Find where the given text appears and provide that cell's center as (x, y) coordinate. 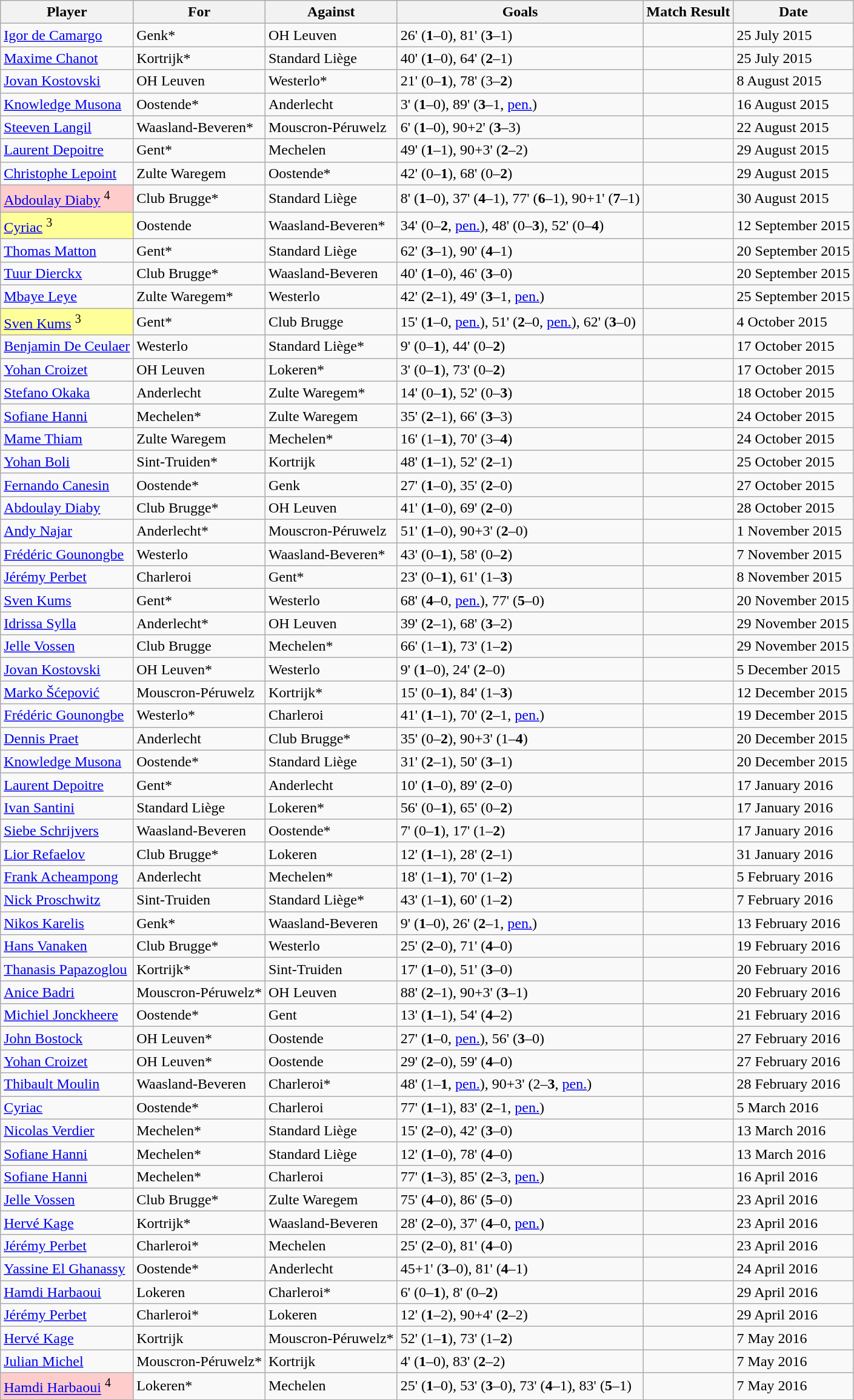
3' (1–0), 89' (3–1, pen.) (520, 104)
16' (1–1), 70' (3–4) (520, 439)
25 October 2015 (793, 462)
7 November 2015 (793, 554)
41' (1–1), 70' (2–1, pen.) (520, 715)
4 October 2015 (793, 322)
77' (1–3), 85' (2–3, pen.) (520, 1176)
41' (1–0), 69' (2–0) (520, 508)
Thomas Matton (67, 250)
Nick Proschwitz (67, 900)
Anice Badri (67, 992)
Andy Najar (67, 531)
Idrissa Sylla (67, 623)
9' (1–0), 24' (2–0) (520, 669)
29' (2–0), 59' (4–0) (520, 1061)
Siebe Schrijvers (67, 831)
43' (1–1), 60' (1–2) (520, 900)
Sven Kums (67, 600)
5 March 2016 (793, 1107)
42' (0–1), 68' (0–2) (520, 173)
43' (0–1), 58' (0–2) (520, 554)
25' (1–0), 53' (3–0), 73' (4–1), 83' (5–1) (520, 1386)
12 December 2015 (793, 692)
22 August 2015 (793, 127)
45+1' (3–0), 81' (4–1) (520, 1269)
39' (2–1), 68' (3–2) (520, 623)
Nicolas Verdier (67, 1130)
31 January 2016 (793, 854)
28 October 2015 (793, 508)
Mame Thiam (67, 439)
27' (1–0), 35' (2–0) (520, 485)
49' (1–1), 90+3' (2–2) (520, 150)
25 September 2015 (793, 296)
9' (1–0), 26' (2–1, pen.) (520, 923)
18 October 2015 (793, 393)
25' (2–0), 81' (4–0) (520, 1246)
28' (2–0), 37' (4–0, pen.) (520, 1223)
Nikos Karelis (67, 923)
Cyriac 3 (67, 225)
Sint-Truiden* (199, 462)
Hans Vanaken (67, 946)
Thibault Moulin (67, 1084)
Frank Acheampong (67, 877)
19 December 2015 (793, 715)
12' (1–2), 90+4' (2–2) (520, 1315)
8 August 2015 (793, 81)
21 February 2016 (793, 1015)
16 August 2015 (793, 104)
30 August 2015 (793, 199)
5 December 2015 (793, 669)
Match Result (689, 12)
27 October 2015 (793, 485)
Mbaye Leye (67, 296)
8' (1–0), 37' (4–1), 77' (6–1), 90+1' (7–1) (520, 199)
Christophe Lepoint (67, 173)
26' (1–0), 81' (3–1) (520, 35)
Sven Kums 3 (67, 322)
42' (2–1), 49' (3–1, pen.) (520, 296)
5 February 2016 (793, 877)
Dennis Praet (67, 738)
19 February 2016 (793, 946)
Lior Refaelov (67, 854)
Steeven Langil (67, 127)
Yohan Boli (67, 462)
14' (0–1), 52' (0–3) (520, 393)
68' (4–0, pen.), 77' (5–0) (520, 600)
9' (0–1), 44' (0–2) (520, 347)
62' (3–1), 90' (4–1) (520, 250)
35' (0–2), 90+3' (1–4) (520, 738)
40' (1–0), 46' (3–0) (520, 273)
Michiel Jonckheere (67, 1015)
15' (2–0), 42' (3–0) (520, 1130)
Julian Michel (67, 1361)
77' (1–1), 83' (2–1, pen.) (520, 1107)
8 November 2015 (793, 577)
12 September 2015 (793, 225)
Yassine El Ghanassy (67, 1269)
20 November 2015 (793, 600)
27' (1–0, pen.), 56' (3–0) (520, 1038)
28 February 2016 (793, 1084)
23' (0–1), 61' (1–3) (520, 577)
Date (793, 12)
75' (4–0), 86' (5–0) (520, 1199)
31' (2–1), 50' (3–1) (520, 761)
13' (1–1), 54' (4–2) (520, 1015)
John Bostock (67, 1038)
66' (1–1), 73' (1–2) (520, 646)
3' (0–1), 73' (0–2) (520, 370)
10' (1–0), 89' (2–0) (520, 785)
Stefano Okaka (67, 393)
51' (1–0), 90+3' (2–0) (520, 531)
48' (1–1, pen.), 90+3' (2–3, pen.) (520, 1084)
Abdoulay Diaby 4 (67, 199)
Cyriac (67, 1107)
Hamdi Harbaoui 4 (67, 1386)
Genk (331, 485)
Goals (520, 12)
Maxime Chanot (67, 58)
48' (1–1), 52' (2–1) (520, 462)
52' (1–1), 73' (1–2) (520, 1338)
88' (2–1), 90+3' (3–1) (520, 992)
25' (2–0), 71' (4–0) (520, 946)
Marko Šćepović (67, 692)
Ivan Santini (67, 808)
Player (67, 12)
1 November 2015 (793, 531)
12' (1–1), 28' (2–1) (520, 854)
6' (1–0), 90+2' (3–3) (520, 127)
Benjamin De Ceulaer (67, 347)
24 April 2016 (793, 1269)
16 April 2016 (793, 1176)
Against (331, 12)
Gent (331, 1015)
For (199, 12)
18' (1–1), 70' (1–2) (520, 877)
6' (0–1), 8' (0–2) (520, 1292)
Hamdi Harbaoui (67, 1292)
Tuur Dierckx (67, 273)
40' (1–0), 64' (2–1) (520, 58)
15' (1–0, pen.), 51' (2–0, pen.), 62' (3–0) (520, 322)
21' (0–1), 78' (3–2) (520, 81)
12' (1–0), 78' (4–0) (520, 1153)
7' (0–1), 17' (1–2) (520, 831)
34' (0–2, pen.), 48' (0–3), 52' (0–4) (520, 225)
15' (0–1), 84' (1–3) (520, 692)
Igor de Camargo (67, 35)
Abdoulay Diaby (67, 508)
17' (1–0), 51' (3–0) (520, 969)
Fernando Canesin (67, 485)
13 February 2016 (793, 923)
Thanasis Papazoglou (67, 969)
4' (1–0), 83' (2–2) (520, 1361)
56' (0–1), 65' (0–2) (520, 808)
35' (2–1), 66' (3–3) (520, 416)
7 February 2016 (793, 900)
